Search for the cell housing the specified text and yield its [X, Y] center coordinate. 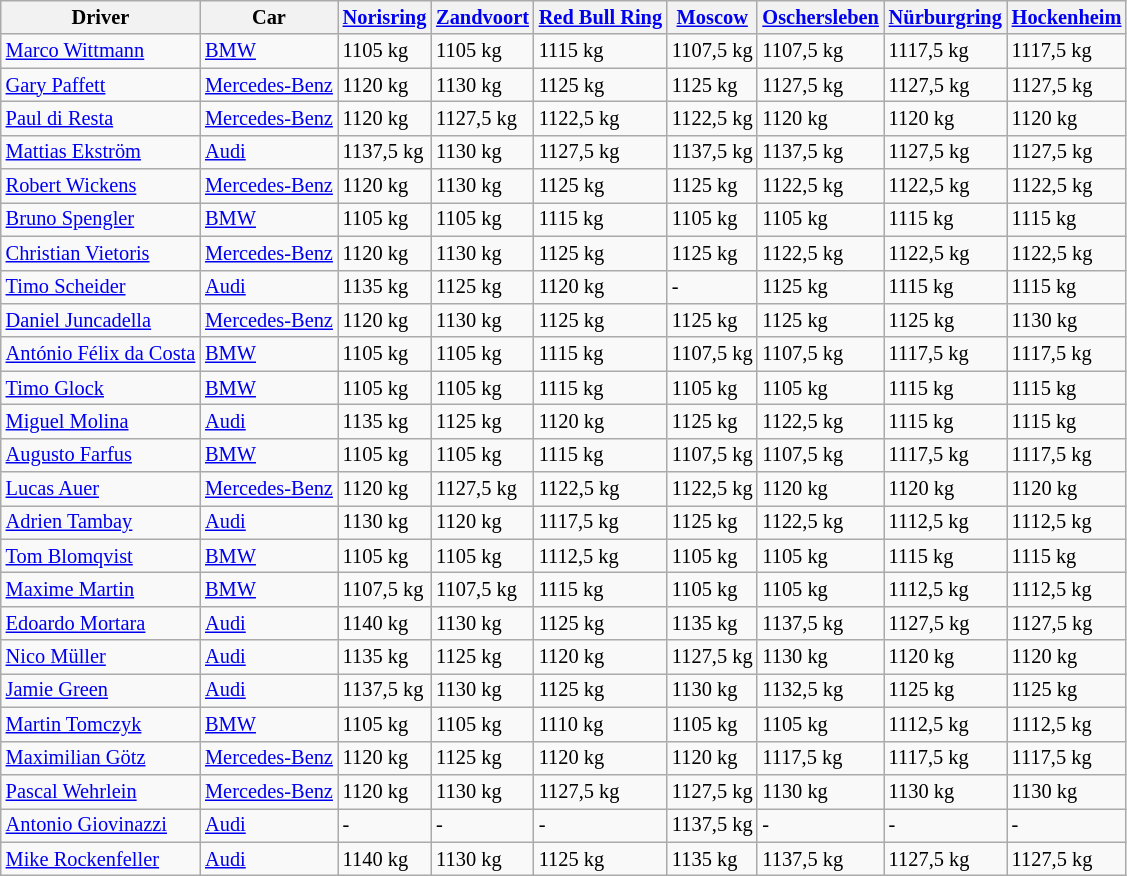
Nürburgring [946, 17]
Paul di Resta [100, 118]
Robert Wickens [100, 186]
Mattias Ekström [100, 152]
Bruno Spengler [100, 219]
Maxime Martin [100, 589]
Nico Müller [100, 657]
António Félix da Costa [100, 354]
Christian Vietoris [100, 253]
Adrien Tambay [100, 522]
Oschersleben [820, 17]
Marco Wittmann [100, 51]
Tom Blomqvist [100, 556]
Daniel Juncadella [100, 320]
1110 kg [600, 724]
Mike Rockenfeller [100, 859]
Jamie Green [100, 690]
Edoardo Mortara [100, 623]
Timo Scheider [100, 287]
Martin Tomczyk [100, 724]
Car [269, 17]
Moscow [712, 17]
Timo Glock [100, 388]
Gary Paffett [100, 85]
Augusto Farfus [100, 455]
Driver [100, 17]
Hockenheim [1067, 17]
Zandvoort [482, 17]
Norisring [384, 17]
Antonio Giovinazzi [100, 825]
Pascal Wehrlein [100, 791]
Miguel Molina [100, 421]
Maximilian Götz [100, 758]
Red Bull Ring [600, 17]
Lucas Auer [100, 489]
1132,5 kg [820, 690]
